Output the [x, y] coordinate of the center of the cell containing the given text.  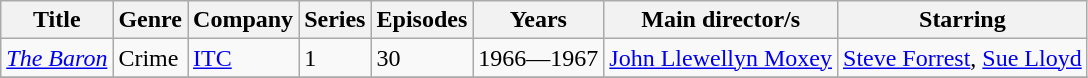
1966—1967 [538, 58]
Genre [150, 20]
Title [57, 20]
Steve Forrest, Sue Lloyd [963, 58]
Crime [150, 58]
Episodes [422, 20]
The Baron [57, 58]
ITC [244, 58]
John Llewellyn Moxey [721, 58]
Years [538, 20]
1 [335, 58]
Company [244, 20]
30 [422, 58]
Series [335, 20]
Starring [963, 20]
Main director/s [721, 20]
